Search for the cell housing the specified text and yield its [X, Y] center coordinate. 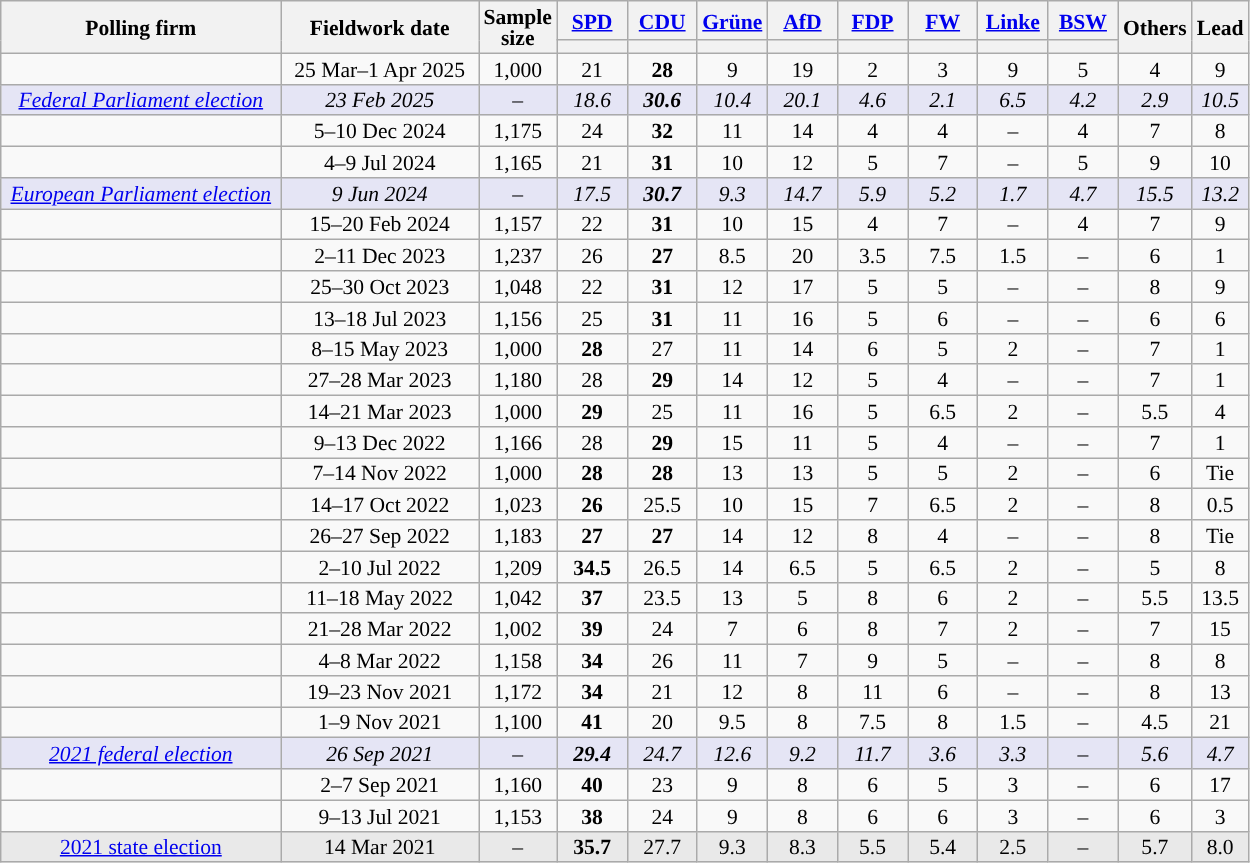
23 Feb 2025 [380, 100]
4.6 [872, 100]
Others [1155, 27]
1,183 [517, 536]
Samplesize [517, 27]
3.6 [943, 754]
21–28 Mar 2022 [380, 630]
8–15 May 2023 [380, 348]
1–9 Nov 2021 [380, 722]
1,157 [517, 224]
26.5 [662, 566]
25 Mar–1 Apr 2025 [380, 68]
5.6 [1155, 754]
4–9 Jul 2024 [380, 162]
4.2 [1083, 100]
FDP [872, 20]
35.7 [592, 846]
11.7 [872, 754]
15–20 Feb 2024 [380, 224]
5.2 [943, 194]
19 [802, 68]
9–13 Jul 2021 [380, 816]
9–13 Dec 2022 [380, 442]
1,023 [517, 504]
30.6 [662, 100]
14–21 Mar 2023 [380, 412]
39 [592, 630]
5.7 [1155, 846]
2–10 Jul 2022 [380, 566]
8.0 [1220, 846]
13.2 [1220, 194]
18.6 [592, 100]
1,042 [517, 598]
23 [662, 784]
4.5 [1155, 722]
29.4 [592, 754]
19–23 Nov 2021 [380, 692]
1,172 [517, 692]
34.5 [592, 566]
17.5 [592, 194]
Linke [1013, 20]
2021 federal election [141, 754]
27.7 [662, 846]
FW [943, 20]
5.4 [943, 846]
20.1 [802, 100]
11–18 May 2022 [380, 598]
30.7 [662, 194]
BSW [1083, 20]
AfD [802, 20]
Federal Parliament election [141, 100]
Fieldwork date [380, 27]
1,048 [517, 286]
10.4 [732, 100]
25.5 [662, 504]
15.5 [1155, 194]
40 [592, 784]
38 [592, 816]
13–18 Jul 2023 [380, 318]
24.7 [662, 754]
27–28 Mar 2023 [380, 380]
5–10 Dec 2024 [380, 132]
1,156 [517, 318]
23.5 [662, 598]
5.9 [872, 194]
1.7 [1013, 194]
14 Mar 2021 [380, 846]
2.1 [943, 100]
14–17 Oct 2022 [380, 504]
Grüne [732, 20]
4–8 Mar 2022 [380, 660]
9.5 [732, 722]
1,100 [517, 722]
1,002 [517, 630]
1,175 [517, 132]
2–7 Sep 2021 [380, 784]
26–27 Sep 2022 [380, 536]
8.3 [802, 846]
1,237 [517, 256]
9.2 [802, 754]
3.5 [872, 256]
European Parliament election [141, 194]
13.5 [1220, 598]
2.9 [1155, 100]
1,153 [517, 816]
SPD [592, 20]
10.5 [1220, 100]
9 Jun 2024 [380, 194]
25–30 Oct 2023 [380, 286]
37 [592, 598]
1,165 [517, 162]
0.5 [1220, 504]
1,158 [517, 660]
1,180 [517, 380]
Lead [1220, 27]
1,166 [517, 442]
2–11 Dec 2023 [380, 256]
8.5 [732, 256]
2.5 [1013, 846]
7–14 Nov 2022 [380, 474]
2021 state election [141, 846]
CDU [662, 20]
32 [662, 132]
12.6 [732, 754]
1,209 [517, 566]
26 Sep 2021 [380, 754]
14.7 [802, 194]
3.3 [1013, 754]
Polling firm [141, 27]
41 [592, 722]
1,160 [517, 784]
